Extract the (X, Y) coordinate from the center of the cell holding the provided text.  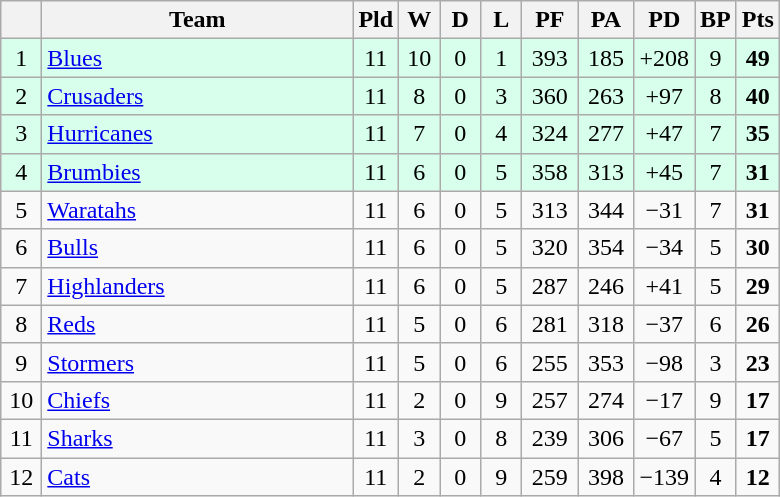
239 (550, 438)
40 (758, 96)
−31 (664, 210)
PA (606, 20)
287 (550, 286)
Bulls (198, 248)
30 (758, 248)
281 (550, 324)
263 (606, 96)
Reds (198, 324)
−98 (664, 362)
320 (550, 248)
+97 (664, 96)
Blues (198, 58)
Pts (758, 20)
49 (758, 58)
−139 (664, 477)
−17 (664, 400)
PF (550, 20)
Waratahs (198, 210)
306 (606, 438)
Chiefs (198, 400)
255 (550, 362)
Stormers (198, 362)
Hurricanes (198, 134)
−34 (664, 248)
246 (606, 286)
35 (758, 134)
318 (606, 324)
274 (606, 400)
Team (198, 20)
Cats (198, 477)
257 (550, 400)
23 (758, 362)
Brumbies (198, 172)
185 (606, 58)
+47 (664, 134)
277 (606, 134)
26 (758, 324)
354 (606, 248)
353 (606, 362)
Highlanders (198, 286)
Sharks (198, 438)
324 (550, 134)
344 (606, 210)
259 (550, 477)
−67 (664, 438)
+208 (664, 58)
Crusaders (198, 96)
PD (664, 20)
398 (606, 477)
Pld (376, 20)
360 (550, 96)
358 (550, 172)
393 (550, 58)
29 (758, 286)
BP (716, 20)
+41 (664, 286)
+45 (664, 172)
L (502, 20)
W (420, 20)
−37 (664, 324)
D (460, 20)
